Find where the given text appears and provide that cell's center as (X, Y) coordinate. 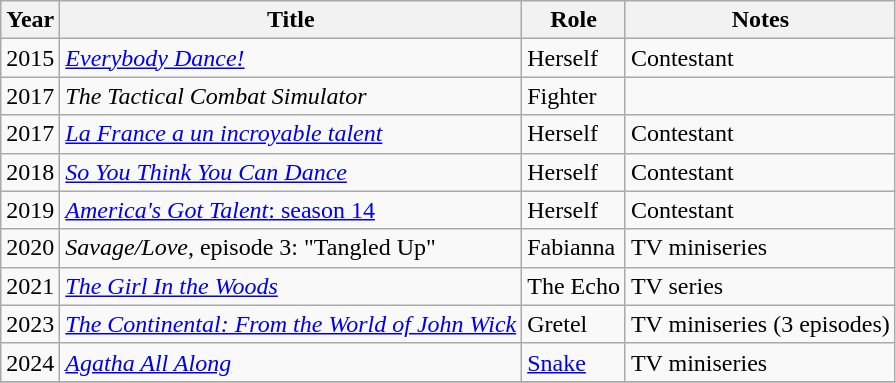
Agatha All Along (291, 362)
La France a un incroyable talent (291, 134)
Fighter (574, 96)
Title (291, 20)
Everybody Dance! (291, 58)
Role (574, 20)
Fabianna (574, 248)
Notes (760, 20)
Savage/Love, episode 3: "Tangled Up" (291, 248)
2021 (30, 286)
Snake (574, 362)
TV miniseries (3 episodes) (760, 324)
2019 (30, 210)
The Continental: From the World of John Wick (291, 324)
The Tactical Combat Simulator (291, 96)
So You Think You Can Dance (291, 172)
Gretel (574, 324)
Year (30, 20)
The Echo (574, 286)
America's Got Talent: season 14 (291, 210)
2015 (30, 58)
TV series (760, 286)
The Girl In the Woods (291, 286)
2023 (30, 324)
2020 (30, 248)
2024 (30, 362)
2018 (30, 172)
